Return [x, y] of the center of cell containing provided text 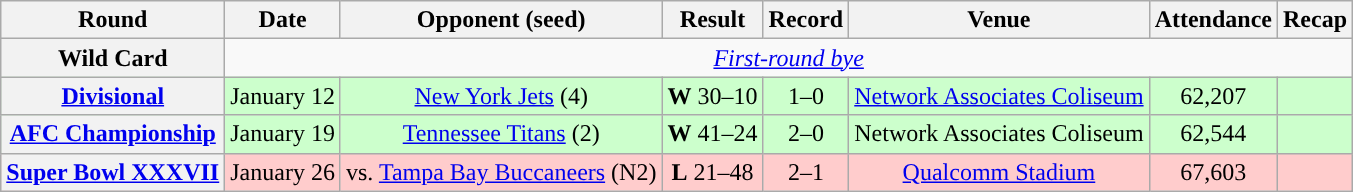
2–0 [806, 134]
First-round bye [789, 58]
January 26 [283, 172]
Recap [1316, 20]
January 19 [283, 134]
Qualcomm Stadium [999, 172]
Tennessee Titans (2) [501, 134]
W 41–24 [712, 134]
January 12 [283, 96]
AFC Championship [113, 134]
New York Jets (4) [501, 96]
Round [113, 20]
Record [806, 20]
Opponent (seed) [501, 20]
62,544 [1213, 134]
vs. Tampa Bay Buccaneers (N2) [501, 172]
W 30–10 [712, 96]
Venue [999, 20]
1–0 [806, 96]
62,207 [1213, 96]
Result [712, 20]
Divisional [113, 96]
Date [283, 20]
Wild Card [113, 58]
Super Bowl XXXVII [113, 172]
L 21–48 [712, 172]
Attendance [1213, 20]
2–1 [806, 172]
67,603 [1213, 172]
